From the cell containing the given text, extract its center point as [X, Y] coordinate. 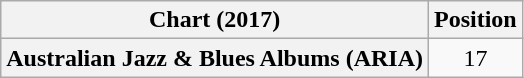
Position [476, 20]
Australian Jazz & Blues Albums (ARIA) [215, 58]
17 [476, 58]
Chart (2017) [215, 20]
